Identify which cell holds the provided text, then report its (X, Y) central coordinate. 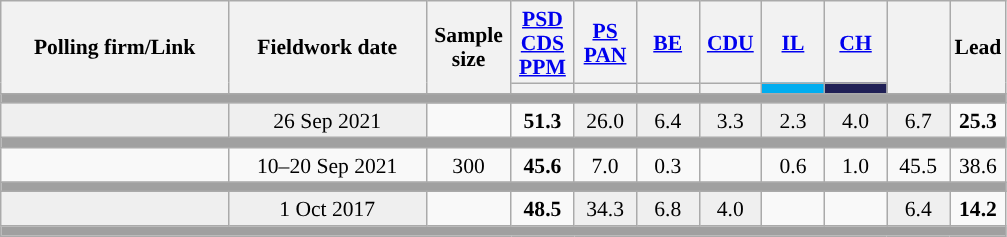
Lead (978, 47)
CDU (730, 42)
Polling firm/Link (115, 47)
34.3 (606, 209)
48.5 (542, 209)
45.6 (542, 165)
BE (668, 42)
Sample size (468, 47)
26.0 (606, 121)
1.0 (856, 165)
IL (794, 42)
6.8 (668, 209)
3.3 (730, 121)
2.3 (794, 121)
45.5 (918, 165)
1 Oct 2017 (327, 209)
300 (468, 165)
0.6 (794, 165)
14.2 (978, 209)
6.7 (918, 121)
PSPAN (606, 42)
51.3 (542, 121)
CH (856, 42)
7.0 (606, 165)
PSDCDSPPM (542, 42)
25.3 (978, 121)
26 Sep 2021 (327, 121)
0.3 (668, 165)
38.6 (978, 165)
10–20 Sep 2021 (327, 165)
Fieldwork date (327, 47)
